Extract the [X, Y] coordinate from the center of the cell holding the provided text.  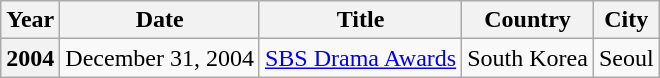
Year [30, 20]
2004 [30, 58]
City [626, 20]
Seoul [626, 58]
Title [360, 20]
Country [528, 20]
South Korea [528, 58]
December 31, 2004 [160, 58]
SBS Drama Awards [360, 58]
Date [160, 20]
